Output the (X, Y) coordinate of the center of the cell containing the given text.  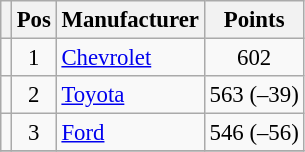
3 (34, 133)
Manufacturer (130, 20)
Toyota (130, 95)
Chevrolet (130, 58)
Ford (130, 133)
Points (254, 20)
Pos (34, 20)
2 (34, 95)
602 (254, 58)
563 (–39) (254, 95)
1 (34, 58)
546 (–56) (254, 133)
